From the cell containing the given text, extract its center point as [X, Y] coordinate. 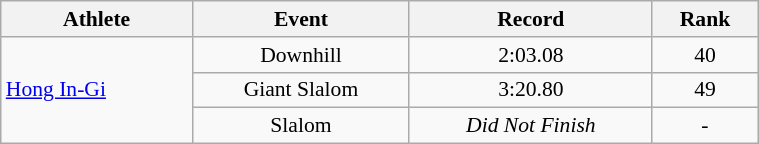
Did Not Finish [530, 126]
Athlete [97, 19]
Downhill [302, 55]
40 [704, 55]
Giant Slalom [302, 90]
Slalom [302, 126]
Record [530, 19]
Hong In-Gi [97, 90]
Event [302, 19]
3:20.80 [530, 90]
Rank [704, 19]
- [704, 126]
2:03.08 [530, 55]
49 [704, 90]
